From the cell containing the given text, extract its center point as (X, Y) coordinate. 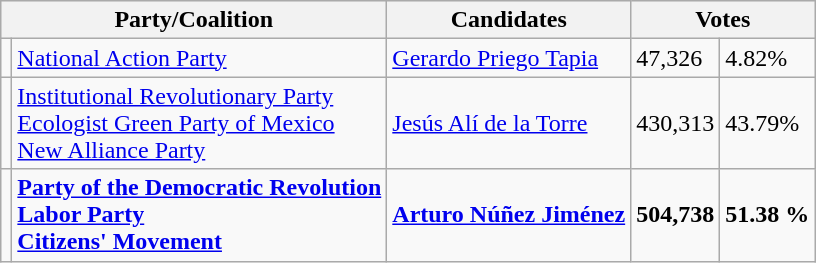
Party of the Democratic RevolutionLabor PartyCitizens' Movement (200, 215)
430,313 (676, 123)
51.38 % (768, 215)
Votes (723, 20)
Party/Coalition (194, 20)
Arturo Núñez Jiménez (509, 215)
47,326 (676, 58)
Gerardo Priego Tapia (509, 58)
National Action Party (200, 58)
504,738 (676, 215)
Candidates (509, 20)
Jesús Alí de la Torre (509, 123)
43.79% (768, 123)
4.82% (768, 58)
Institutional Revolutionary PartyEcologist Green Party of MexicoNew Alliance Party (200, 123)
